Find where the given text appears and provide that cell's center as (x, y) coordinate. 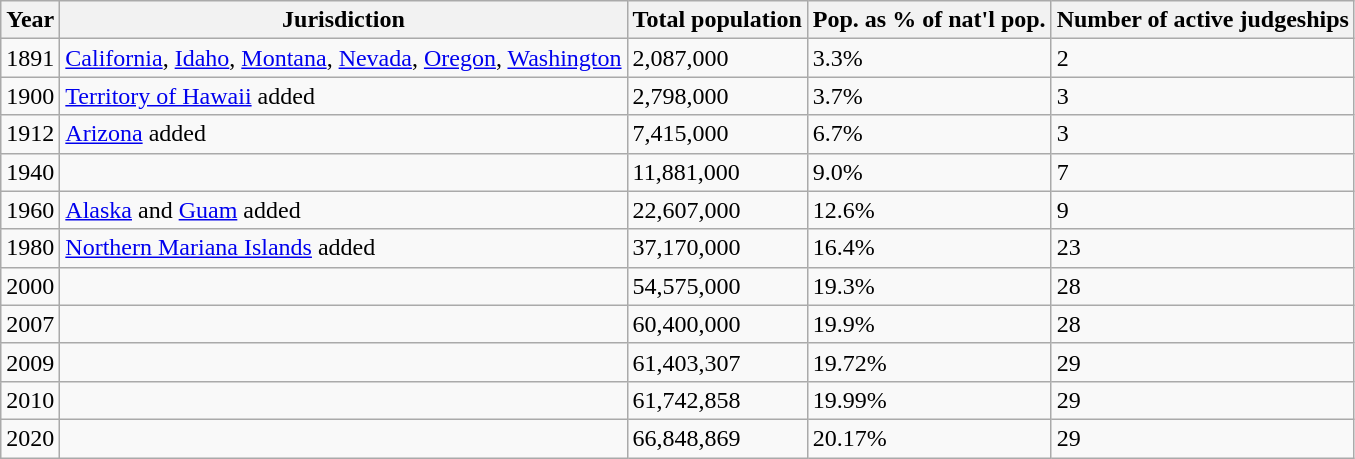
7,415,000 (717, 134)
9.0% (929, 172)
19.72% (929, 362)
2009 (30, 362)
1891 (30, 58)
20.17% (929, 438)
16.4% (929, 248)
3.7% (929, 96)
54,575,000 (717, 286)
6.7% (929, 134)
61,403,307 (717, 362)
19.99% (929, 400)
19.9% (929, 324)
1940 (30, 172)
12.6% (929, 210)
1912 (30, 134)
Arizona added (344, 134)
Pop. as % of nat'l pop. (929, 20)
9 (1202, 210)
2010 (30, 400)
2020 (30, 438)
22,607,000 (717, 210)
37,170,000 (717, 248)
Number of active judgeships (1202, 20)
11,881,000 (717, 172)
2007 (30, 324)
2000 (30, 286)
Territory of Hawaii added (344, 96)
1960 (30, 210)
2 (1202, 58)
Total population (717, 20)
19.3% (929, 286)
Northern Mariana Islands added (344, 248)
2,087,000 (717, 58)
Year (30, 20)
Jurisdiction (344, 20)
2,798,000 (717, 96)
23 (1202, 248)
1980 (30, 248)
3.3% (929, 58)
California, Idaho, Montana, Nevada, Oregon, Washington (344, 58)
60,400,000 (717, 324)
Alaska and Guam added (344, 210)
61,742,858 (717, 400)
66,848,869 (717, 438)
7 (1202, 172)
1900 (30, 96)
